From the cell containing the given text, extract its center point as (x, y) coordinate. 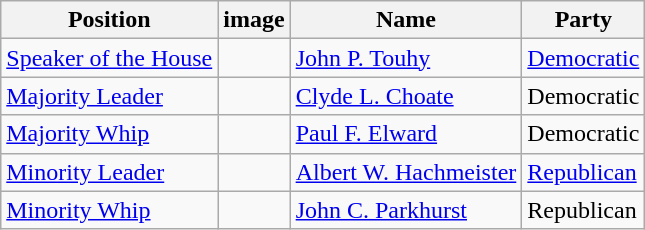
Majority Whip (110, 134)
Minority Leader (110, 172)
Majority Leader (110, 96)
Speaker of the House (110, 58)
Name (406, 20)
image (254, 20)
Paul F. Elward (406, 134)
Albert W. Hachmeister (406, 172)
Party (584, 20)
Position (110, 20)
John C. Parkhurst (406, 210)
Clyde L. Choate (406, 96)
John P. Touhy (406, 58)
Minority Whip (110, 210)
